Detect which cell encompasses the target text, then output its (x, y) center coordinate. 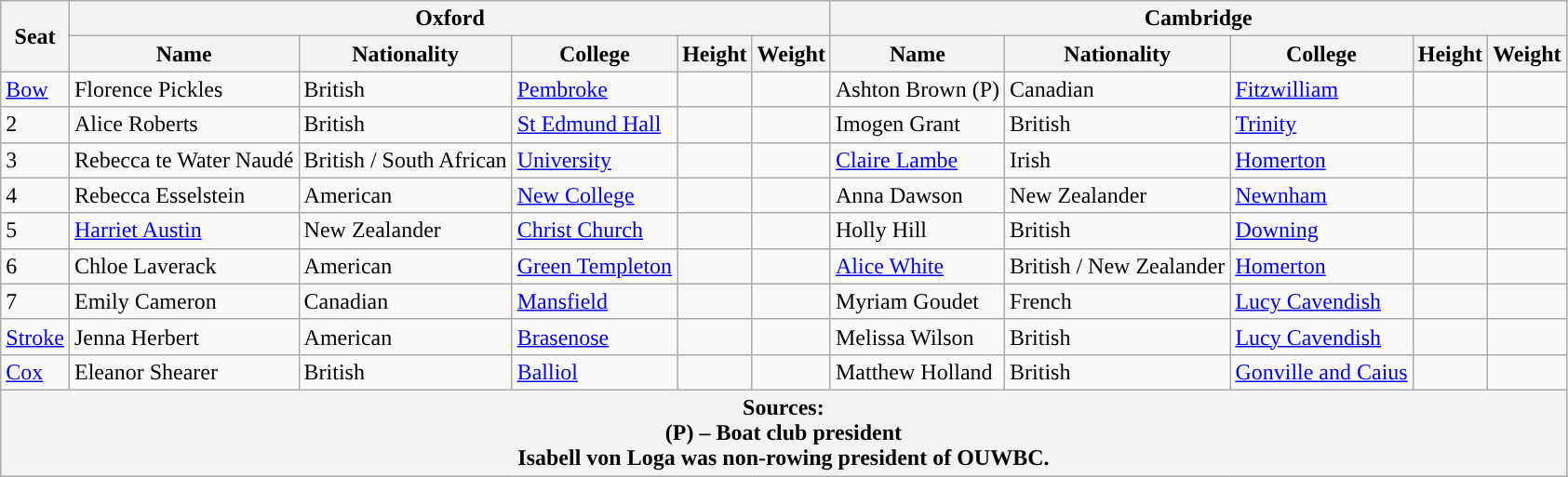
Seat (35, 36)
Harriet Austin (184, 231)
New College (595, 195)
Gonville and Caius (1321, 372)
Balliol (595, 372)
4 (35, 195)
Florence Pickles (184, 89)
Holly Hill (918, 231)
British / South African (406, 160)
3 (35, 160)
Alice White (918, 266)
University (595, 160)
Rebecca te Water Naudé (184, 160)
Cox (35, 372)
Claire Lambe (918, 160)
Imogen Grant (918, 125)
Alice Roberts (184, 125)
Fitzwilliam (1321, 89)
2 (35, 125)
Newnham (1321, 195)
Rebecca Esselstein (184, 195)
Matthew Holland (918, 372)
Stroke (35, 337)
Trinity (1321, 125)
French (1118, 301)
Christ Church (595, 231)
Eleanor Shearer (184, 372)
Myriam Goudet (918, 301)
Cambridge (1199, 19)
Bow (35, 89)
St Edmund Hall (595, 125)
Oxford (449, 19)
Mansfield (595, 301)
Jenna Herbert (184, 337)
British / New Zealander (1118, 266)
Anna Dawson (918, 195)
Chloe Laverack (184, 266)
Irish (1118, 160)
5 (35, 231)
Brasenose (595, 337)
6 (35, 266)
Sources:(P) – Boat club president Isabell von Loga was non-rowing president of OUWBC. (784, 432)
Pembroke (595, 89)
7 (35, 301)
Ashton Brown (P) (918, 89)
Emily Cameron (184, 301)
Melissa Wilson (918, 337)
Green Templeton (595, 266)
Downing (1321, 231)
